Detect which cell encompasses the target text, then output its (X, Y) center coordinate. 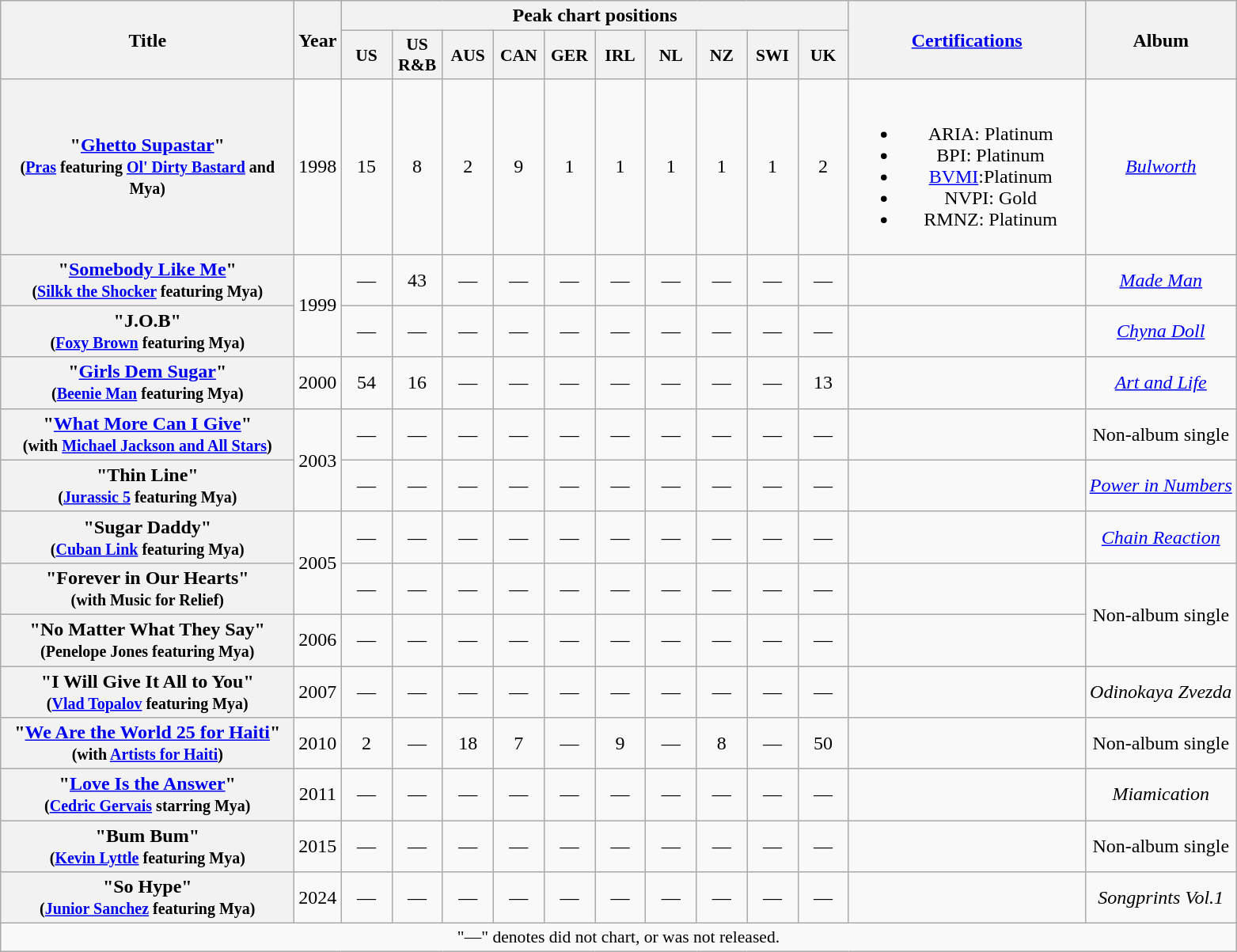
43 (417, 280)
"I Will Give It All to You" (Vlad Topalov featuring Mya) (147, 692)
ARIA: PlatinumBPI: PlatinumBVMI:PlatinumNVPI: GoldRMNZ: Platinum (967, 166)
2024 (318, 897)
"No Matter What They Say" (Penelope Jones featuring Mya) (147, 639)
16 (417, 383)
"Ghetto Supastar" (Pras featuring Ol' Dirty Bastard and Mya) (147, 166)
Peak chart positions (595, 16)
1999 (318, 305)
SWI (772, 55)
2003 (318, 460)
"Bum Bum" (Kevin Lyttle featuring Mya) (147, 847)
Art and Life (1160, 383)
Year (318, 40)
Bulworth (1160, 166)
13 (823, 383)
Title (147, 40)
1998 (318, 166)
"Love Is the Answer" (Cedric Gervais starring Mya) (147, 795)
"Girls Dem Sugar" (Beenie Man featuring Mya) (147, 383)
Certifications (967, 40)
CAN (518, 55)
2005 (318, 563)
2010 (318, 744)
NZ (722, 55)
Odinokaya Zvezda (1160, 692)
Chyna Doll (1160, 331)
2007 (318, 692)
"What More Can I Give" (with Michael Jackson and All Stars) (147, 434)
Chain Reaction (1160, 537)
UK (823, 55)
"Sugar Daddy" (Cuban Link featuring Mya) (147, 537)
AUS (468, 55)
15 (366, 166)
IRL (620, 55)
2011 (318, 795)
Made Man (1160, 280)
54 (366, 383)
NL (671, 55)
Miamication (1160, 795)
USR&B (417, 55)
"Forever in Our Hearts" (with Music for Relief) (147, 589)
Songprints Vol.1 (1160, 897)
7 (518, 744)
"Thin Line" (Jurassic 5 featuring Mya) (147, 486)
2006 (318, 639)
"—" denotes did not chart, or was not released. (619, 938)
2000 (318, 383)
50 (823, 744)
18 (468, 744)
"So Hype" (Junior Sanchez featuring Mya) (147, 897)
"J.O.B" (Foxy Brown featuring Mya) (147, 331)
GER (569, 55)
2015 (318, 847)
US (366, 55)
"Somebody Like Me" (Silkk the Shocker featuring Mya) (147, 280)
Album (1160, 40)
"We Are the World 25 for Haiti" (with Artists for Haiti) (147, 744)
Power in Numbers (1160, 486)
